Find where the given text appears and provide that cell's center as [X, Y] coordinate. 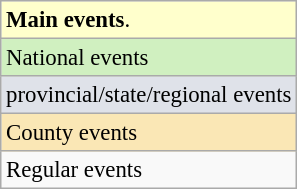
Main events. [149, 20]
provincial/state/regional events [149, 95]
National events [149, 58]
County events [149, 133]
Regular events [149, 170]
